Capture the cell that displays the provided text and extract its [X, Y] central coordinate. 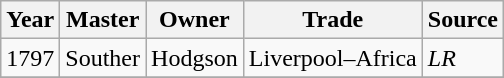
Souther [103, 58]
LR [462, 58]
Trade [332, 20]
1797 [30, 58]
Owner [195, 20]
Year [30, 20]
Liverpool–Africa [332, 58]
Hodgson [195, 58]
Master [103, 20]
Source [462, 20]
